For the text-containing cell, return its midpoint in [X, Y] coordinate format. 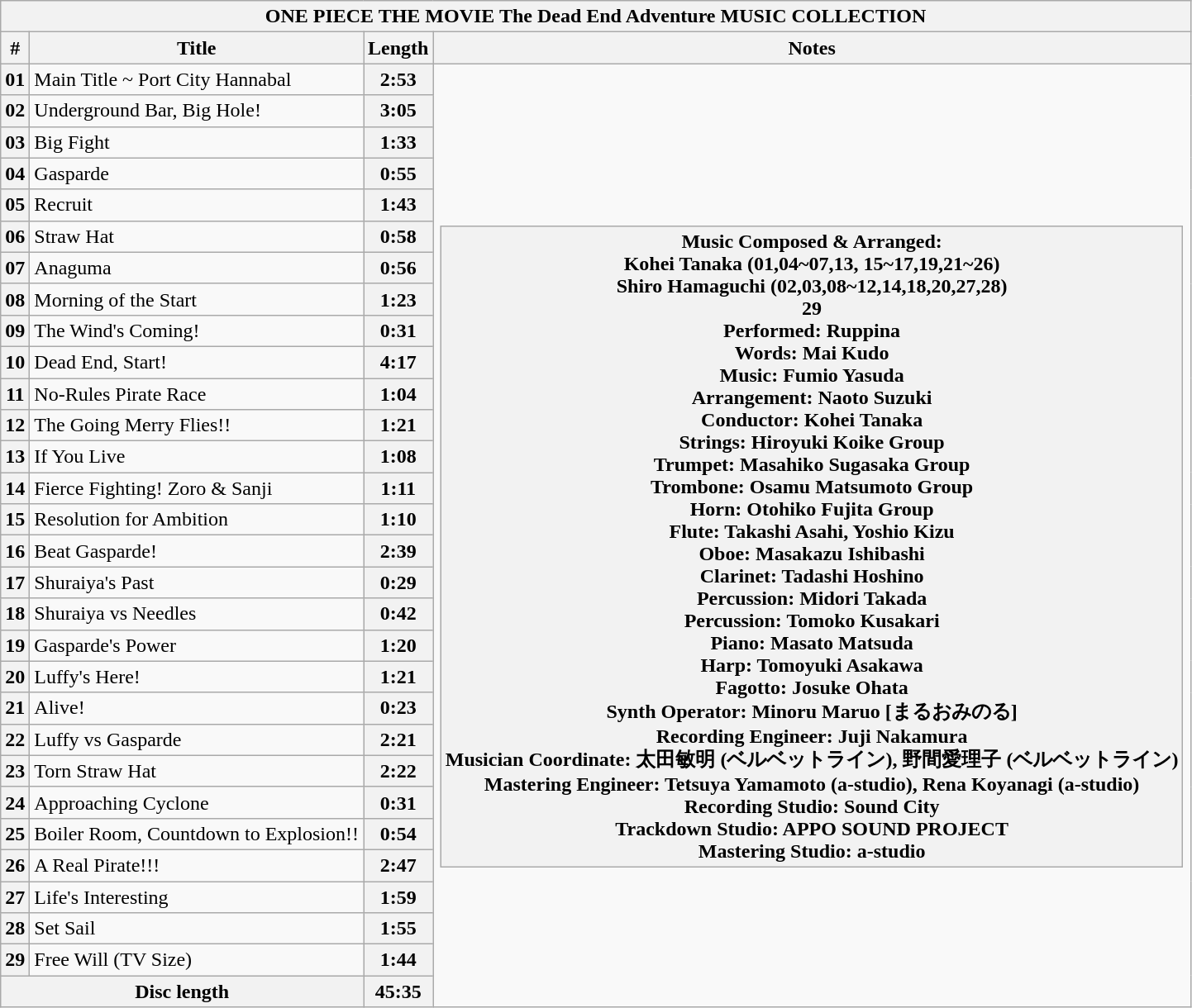
A Real Pirate!!! [197, 865]
Boiler Room, Countdown to Explosion!! [197, 834]
Free Will (TV Size) [197, 960]
Torn Straw Hat [197, 771]
Fierce Fighting! Zoro & Sanji [197, 488]
2:47 [398, 865]
1:23 [398, 299]
03 [15, 142]
1:59 [398, 896]
3:05 [398, 111]
0:23 [398, 708]
09 [15, 330]
ONE PIECE THE MOVIE The Dead End Adventure MUSIC COLLECTION [595, 17]
04 [15, 174]
Shuraiya's Past [197, 582]
Luffy's Here! [197, 677]
1:08 [398, 457]
The Wind's Coming! [197, 330]
27 [15, 896]
1:44 [398, 960]
Main Title ~ Port City Hannabal [197, 79]
Life's Interesting [197, 896]
26 [15, 865]
22 [15, 739]
07 [15, 268]
No-Rules Pirate Race [197, 394]
Gasparde's Power [197, 645]
0:55 [398, 174]
Anaguma [197, 268]
19 [15, 645]
Dead End, Start! [197, 362]
05 [15, 205]
18 [15, 614]
1:33 [398, 142]
1:04 [398, 394]
Morning of the Start [197, 299]
1:11 [398, 488]
11 [15, 394]
24 [15, 802]
Straw Hat [197, 236]
02 [15, 111]
4:17 [398, 362]
45:35 [398, 991]
12 [15, 426]
Disc length [182, 991]
Underground Bar, Big Hole! [197, 111]
Resolution for Ambition [197, 520]
0:56 [398, 268]
16 [15, 551]
13 [15, 457]
2:39 [398, 551]
The Going Merry Flies!! [197, 426]
1:43 [398, 205]
1:10 [398, 520]
0:42 [398, 614]
Notes [812, 48]
0:54 [398, 834]
Title [197, 48]
29 [15, 960]
# [15, 48]
2:22 [398, 771]
28 [15, 929]
17 [15, 582]
Recruit [197, 205]
01 [15, 79]
Beat Gasparde! [197, 551]
Set Sail [197, 929]
Shuraiya vs Needles [197, 614]
Big Fight [197, 142]
Gasparde [197, 174]
1:55 [398, 929]
1:20 [398, 645]
20 [15, 677]
2:53 [398, 79]
10 [15, 362]
23 [15, 771]
Alive! [197, 708]
Approaching Cyclone [197, 802]
0:58 [398, 236]
08 [15, 299]
0:29 [398, 582]
15 [15, 520]
25 [15, 834]
Luffy vs Gasparde [197, 739]
2:21 [398, 739]
14 [15, 488]
Length [398, 48]
21 [15, 708]
06 [15, 236]
If You Live [197, 457]
